Search for the cell housing the specified text and yield its (x, y) center coordinate. 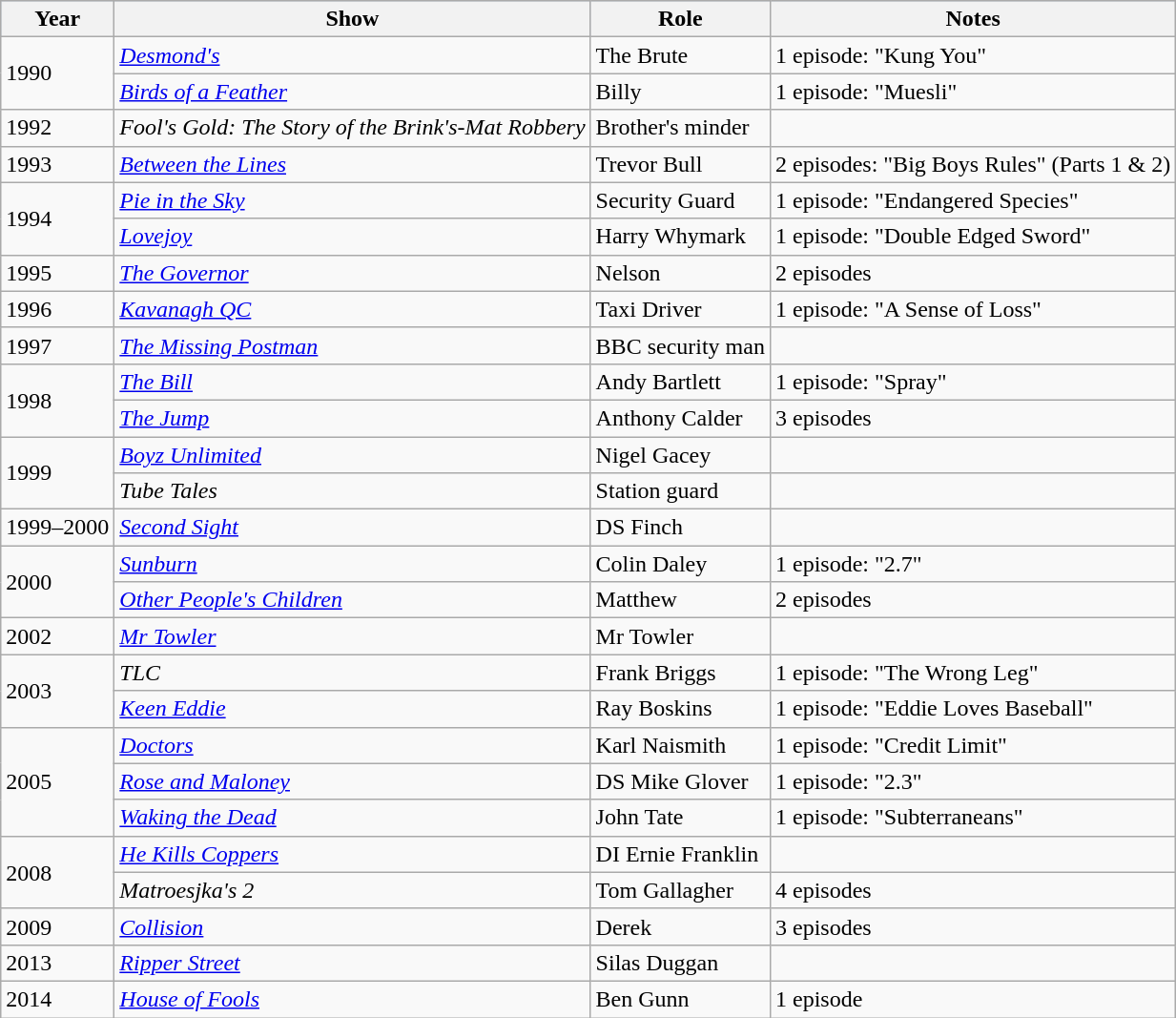
Trevor Bull (680, 164)
1 episode: "Endangered Species" (973, 200)
Security Guard (680, 200)
Ben Gunn (680, 999)
Birds of a Feather (353, 92)
Notes (973, 19)
Waking the Dead (353, 818)
Pie in the Sky (353, 200)
Colin Daley (680, 564)
The Governor (353, 273)
2008 (57, 872)
1 episode: "A Sense of Loss" (973, 309)
Billy (680, 92)
Show (353, 19)
2005 (57, 781)
Frank Briggs (680, 673)
Matthew (680, 600)
2014 (57, 999)
1 episode: "2.7" (973, 564)
1 episode: "Subterraneans" (973, 818)
Sunburn (353, 564)
1 episode: "Credit Limit" (973, 745)
Karl Naismith (680, 745)
Andy Bartlett (680, 382)
Fool's Gold: The Story of the Brink's-Mat Robbery (353, 128)
DS Finch (680, 528)
Second Sight (353, 528)
2009 (57, 926)
Doctors (353, 745)
Nelson (680, 273)
1996 (57, 309)
Harry Whymark (680, 237)
1993 (57, 164)
Matroesjka's 2 (353, 890)
2013 (57, 963)
1 episode: "Eddie Loves Baseball" (973, 709)
Ripper Street (353, 963)
Keen Eddie (353, 709)
1 episode: "The Wrong Leg" (973, 673)
The Missing Postman (353, 345)
1 episode: "2.3" (973, 781)
Taxi Driver (680, 309)
TLC (353, 673)
BBC security man (680, 345)
2003 (57, 691)
He Kills Coppers (353, 854)
Ray Boskins (680, 709)
Desmond's (353, 55)
Boyz Unlimited (353, 455)
House of Fools (353, 999)
2000 (57, 582)
Rose and Maloney (353, 781)
1997 (57, 345)
Other People's Children (353, 600)
1 episode: "Spray" (973, 382)
4 episodes (973, 890)
Station guard (680, 491)
Between the Lines (353, 164)
1 episode: "Double Edged Sword" (973, 237)
1998 (57, 400)
2002 (57, 636)
1999–2000 (57, 528)
1992 (57, 128)
Tom Gallagher (680, 890)
1 episode (973, 999)
Brother's minder (680, 128)
1 episode: "Muesli" (973, 92)
1999 (57, 473)
Tube Tales (353, 491)
Derek (680, 926)
Kavanagh QC (353, 309)
Collision (353, 926)
John Tate (680, 818)
The Bill (353, 382)
Anthony Calder (680, 418)
1995 (57, 273)
The Brute (680, 55)
DS Mike Glover (680, 781)
Year (57, 19)
Role (680, 19)
1994 (57, 218)
Silas Duggan (680, 963)
Lovejoy (353, 237)
DI Ernie Franklin (680, 854)
Nigel Gacey (680, 455)
1990 (57, 73)
2 episodes: "Big Boys Rules" (Parts 1 & 2) (973, 164)
The Jump (353, 418)
1 episode: "Kung You" (973, 55)
